Search for the cell housing the specified text and yield its (X, Y) center coordinate. 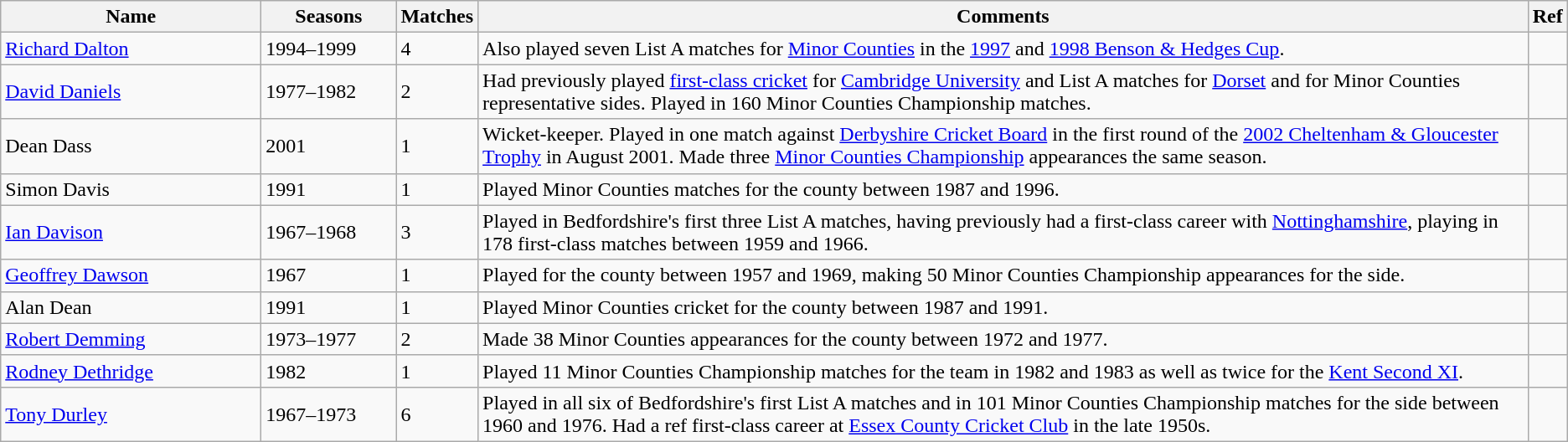
1967 (328, 275)
Played Minor Counties cricket for the county between 1987 and 1991. (1003, 307)
1967–1973 (328, 414)
2001 (328, 146)
Alan Dean (131, 307)
Played for the county between 1957 and 1969, making 50 Minor Counties Championship appearances for the side. (1003, 275)
Simon Davis (131, 189)
Richard Dalton (131, 49)
Ref (1548, 17)
Played Minor Counties matches for the county between 1987 and 1996. (1003, 189)
Seasons (328, 17)
Comments (1003, 17)
Name (131, 17)
Played 11 Minor Counties Championship matches for the team in 1982 and 1983 as well as twice for the Kent Second XI. (1003, 371)
Tony Durley (131, 414)
1967–1968 (328, 233)
David Daniels (131, 92)
3 (437, 233)
6 (437, 414)
Robert Demming (131, 339)
Dean Dass (131, 146)
Matches (437, 17)
1982 (328, 371)
Also played seven List A matches for Minor Counties in the 1997 and 1998 Benson & Hedges Cup. (1003, 49)
1994–1999 (328, 49)
4 (437, 49)
Ian Davison (131, 233)
Rodney Dethridge (131, 371)
Geoffrey Dawson (131, 275)
1977–1982 (328, 92)
Made 38 Minor Counties appearances for the county between 1972 and 1977. (1003, 339)
1973–1977 (328, 339)
